Detect which cell encompasses the target text, then output its [X, Y] center coordinate. 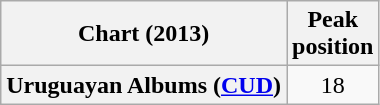
Peakposition [333, 34]
Uruguayan Albums (CUD) [144, 85]
Chart (2013) [144, 34]
18 [333, 85]
